Locate the cell with the specified text and output its (x, y) center coordinate. 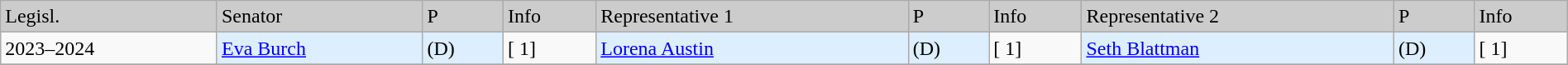
Lorena Austin (753, 48)
Representative 1 (753, 17)
Seth Blattman (1237, 48)
Senator (319, 17)
Representative 2 (1237, 17)
Legisl. (109, 17)
2023–2024 (109, 48)
Eva Burch (319, 48)
